For the text-containing cell, return its midpoint in (X, Y) coordinate format. 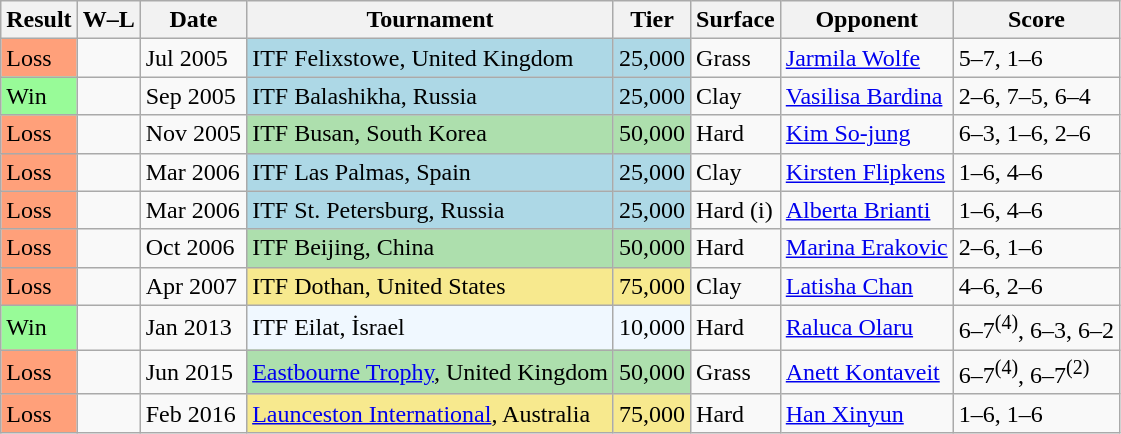
Surface (736, 20)
Han Xinyun (866, 413)
ITF Las Palmas, Spain (430, 172)
Jarmila Wolfe (866, 58)
6–7(4), 6–3, 6–2 (1036, 328)
Apr 2007 (193, 286)
Score (1036, 20)
2–6, 1–6 (1036, 248)
ITF Dothan, United States (430, 286)
Jul 2005 (193, 58)
Vasilisa Bardina (866, 96)
6–7(4), 6–7(2) (1036, 372)
Jan 2013 (193, 328)
ITF Balashikha, Russia (430, 96)
Opponent (866, 20)
6–3, 1–6, 2–6 (1036, 134)
Kirsten Flipkens (866, 172)
Oct 2006 (193, 248)
ITF Beijing, China (430, 248)
Eastbourne Trophy, United Kingdom (430, 372)
Date (193, 20)
Hard (i) (736, 210)
Tier (652, 20)
5–7, 1–6 (1036, 58)
Sep 2005 (193, 96)
4–6, 2–6 (1036, 286)
Launceston International, Australia (430, 413)
ITF Felixstowe, United Kingdom (430, 58)
Jun 2015 (193, 372)
Feb 2016 (193, 413)
Result (39, 20)
Nov 2005 (193, 134)
Tournament (430, 20)
1–6, 1–6 (1036, 413)
W–L (108, 20)
Latisha Chan (866, 286)
Alberta Brianti (866, 210)
ITF Eilat, İsrael (430, 328)
Raluca Olaru (866, 328)
Marina Erakovic (866, 248)
2–6, 7–5, 6–4 (1036, 96)
ITF Busan, South Korea (430, 134)
10,000 (652, 328)
ITF St. Petersburg, Russia (430, 210)
Kim So-jung (866, 134)
Anett Kontaveit (866, 372)
